Detect which cell encompasses the target text, then output its (x, y) center coordinate. 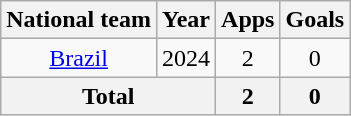
Year (186, 20)
Apps (248, 20)
2024 (186, 58)
National team (79, 20)
Brazil (79, 58)
Total (108, 96)
Goals (315, 20)
